Pinpoint the cell where the given text exists, returning its [x, y] midpoint coordinate. 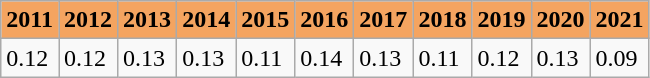
2014 [206, 20]
2017 [384, 20]
2011 [30, 20]
0.14 [324, 58]
0.09 [620, 58]
2021 [620, 20]
2015 [266, 20]
2016 [324, 20]
2013 [148, 20]
2012 [88, 20]
2018 [442, 20]
2019 [502, 20]
2020 [560, 20]
